Extract the (x, y) coordinate from the center of the cell holding the provided text.  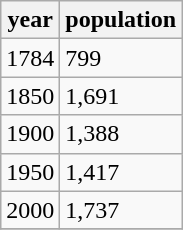
1784 (30, 58)
2000 (30, 210)
year (30, 20)
1,388 (121, 134)
1,737 (121, 210)
1950 (30, 172)
1,691 (121, 96)
population (121, 20)
1,417 (121, 172)
1850 (30, 96)
799 (121, 58)
1900 (30, 134)
